Return the [x, y] coordinate for the center point of the cell that contains the specified text.  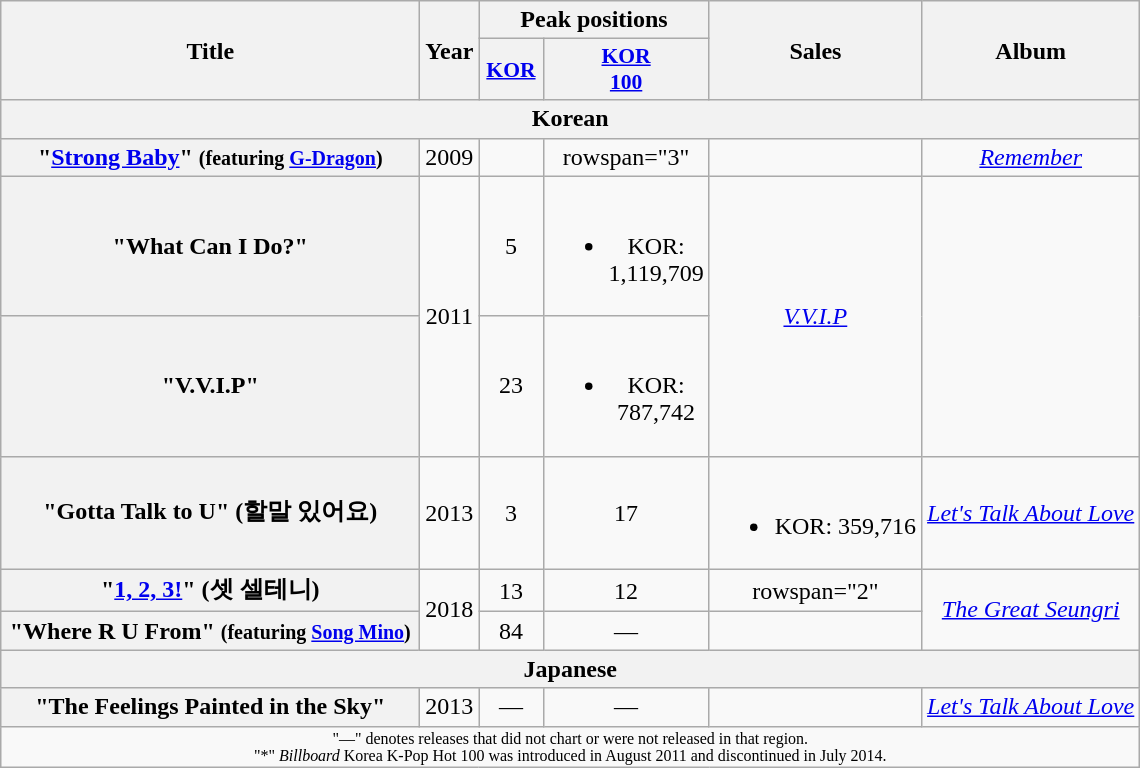
3 [511, 512]
Peak positions [594, 20]
5 [511, 246]
"V.V.I.P" [210, 386]
2018 [450, 610]
"Gotta Talk to U" (할말 있어요) [210, 512]
KOR100 [626, 70]
rowspan="3" [626, 157]
12 [626, 590]
"1, 2, 3!" (셋 셀테니) [210, 590]
rowspan="2" [815, 590]
17 [626, 512]
KOR: 787,742 [626, 386]
KOR [511, 70]
"Where R U From" (featuring Song Mino) [210, 631]
Sales [815, 50]
Year [450, 50]
"What Can I Do?" [210, 246]
V.V.I.P [815, 316]
Title [210, 50]
KOR: 1,119,709 [626, 246]
13 [511, 590]
KOR: 359,716 [815, 512]
Remember [1031, 157]
"The Feelings Painted in the Sky" [210, 707]
The Great Seungri [1031, 610]
Korean [570, 119]
"Strong Baby" (featuring G-Dragon) [210, 157]
2011 [450, 316]
23 [511, 386]
84 [511, 631]
2009 [450, 157]
Album [1031, 50]
Japanese [570, 669]
